Capture the cell that displays the provided text and extract its [x, y] central coordinate. 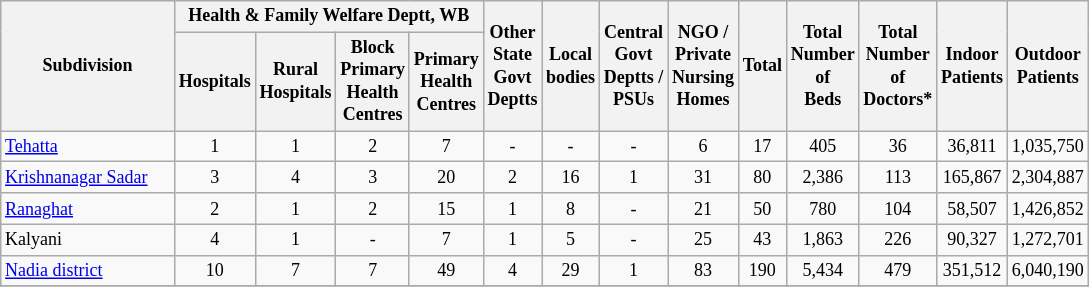
Kalyani [88, 240]
83 [704, 270]
IndoorPatients [972, 66]
BlockPrimaryHealthCentres [373, 82]
90,327 [972, 240]
OutdoorPatients [1048, 66]
780 [822, 208]
21 [704, 208]
Subdivision [88, 66]
5 [571, 240]
NGO /PrivateNursingHomes [704, 66]
Krishnanagar Sadar [88, 178]
Localbodies [571, 66]
36 [898, 146]
16 [571, 178]
15 [446, 208]
CentralGovtDeptts /PSUs [633, 66]
Nadia district [88, 270]
36,811 [972, 146]
351,512 [972, 270]
2,304,887 [1048, 178]
5,434 [822, 270]
RuralHospitals [296, 82]
479 [898, 270]
165,867 [972, 178]
Tehatta [88, 146]
6,040,190 [1048, 270]
Ranaghat [88, 208]
17 [762, 146]
80 [762, 178]
20 [446, 178]
50 [762, 208]
25 [704, 240]
1,863 [822, 240]
29 [571, 270]
1,035,750 [1048, 146]
104 [898, 208]
49 [446, 270]
43 [762, 240]
10 [214, 270]
1,426,852 [1048, 208]
TotalNumberofDoctors* [898, 66]
Health & Family Welfare Deptt, WB [328, 16]
113 [898, 178]
8 [571, 208]
31 [704, 178]
TotalNumberofBeds [822, 66]
OtherStateGovtDeptts [512, 66]
Total [762, 66]
226 [898, 240]
PrimaryHealthCentres [446, 82]
1,272,701 [1048, 240]
190 [762, 270]
58,507 [972, 208]
6 [704, 146]
Hospitals [214, 82]
2,386 [822, 178]
405 [822, 146]
